Detect which cell encompasses the target text, then output its [x, y] center coordinate. 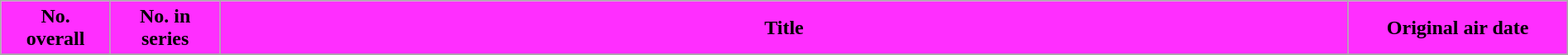
No.overall [56, 28]
Title [784, 28]
Original air date [1457, 28]
No. inseries [165, 28]
